Find where the given text appears and provide that cell's center as (x, y) coordinate. 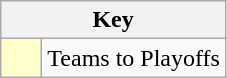
Key (114, 20)
Teams to Playoffs (134, 58)
